Detect which cell encompasses the target text, then output its (x, y) center coordinate. 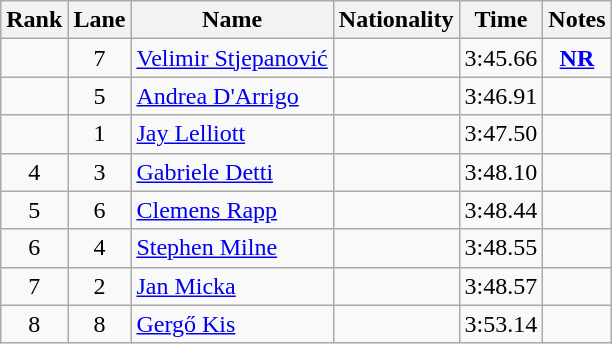
3:45.66 (501, 58)
Notes (577, 20)
Lane (100, 20)
Velimir Stjepanović (232, 58)
Gergő Kis (232, 324)
3:48.44 (501, 210)
3:47.50 (501, 134)
Nationality (396, 20)
Clemens Rapp (232, 210)
3 (100, 172)
Andrea D'Arrigo (232, 96)
3:53.14 (501, 324)
3:48.55 (501, 248)
Gabriele Detti (232, 172)
Name (232, 20)
1 (100, 134)
3:48.10 (501, 172)
3:46.91 (501, 96)
2 (100, 286)
NR (577, 58)
Stephen Milne (232, 248)
Time (501, 20)
Jan Micka (232, 286)
Rank (34, 20)
3:48.57 (501, 286)
Jay Lelliott (232, 134)
